Determine the [x, y] coordinate at the center of the cell enclosing the given text.  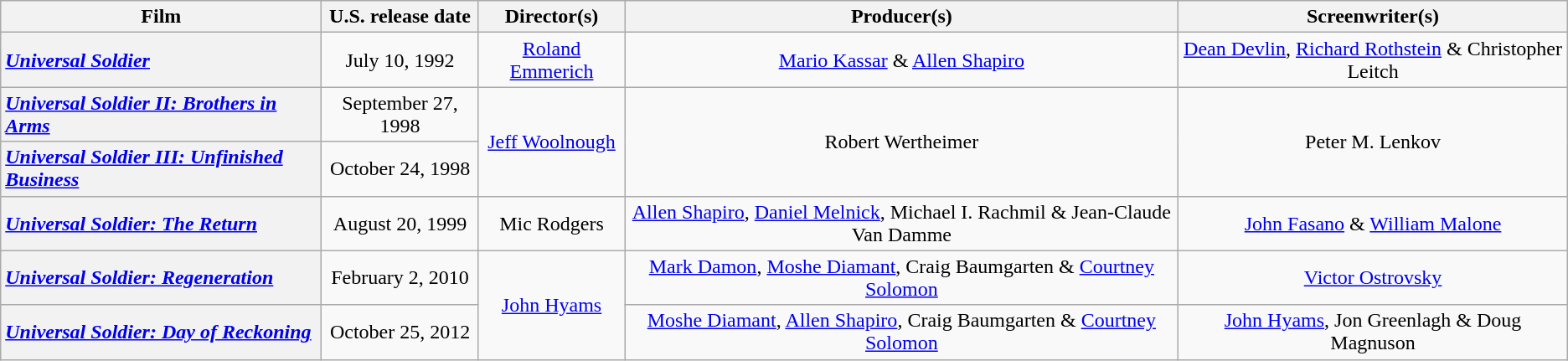
Peter M. Lenkov [1373, 142]
September 27, 1998 [400, 114]
Mic Rodgers [551, 223]
Universal Soldier: Regeneration [161, 278]
Universal Soldier II: Brothers in Arms [161, 114]
Screenwriter(s) [1373, 17]
John Hyams [551, 305]
Victor Ostrovsky [1373, 278]
Universal Soldier: The Return [161, 223]
October 25, 2012 [400, 332]
August 20, 1999 [400, 223]
Dean Devlin, Richard Rothstein & Christopher Leitch [1373, 60]
Allen Shapiro, Daniel Melnick, Michael I. Rachmil & Jean-Claude Van Damme [901, 223]
John Hyams, Jon Greenlagh & Doug Magnuson [1373, 332]
Film [161, 17]
Robert Wertheimer [901, 142]
Universal Soldier: Day of Reckoning [161, 332]
John Fasano & William Malone [1373, 223]
October 24, 1998 [400, 169]
Jeff Woolnough [551, 142]
Universal Soldier [161, 60]
Mario Kassar & Allen Shapiro [901, 60]
Director(s) [551, 17]
Roland Emmerich [551, 60]
Universal Soldier III: Unfinished Business [161, 169]
February 2, 2010 [400, 278]
U.S. release date [400, 17]
Mark Damon, Moshe Diamant, Craig Baumgarten & Courtney Solomon [901, 278]
July 10, 1992 [400, 60]
Moshe Diamant, Allen Shapiro, Craig Baumgarten & Courtney Solomon [901, 332]
Producer(s) [901, 17]
